Detect which cell encompasses the target text, then output its (x, y) center coordinate. 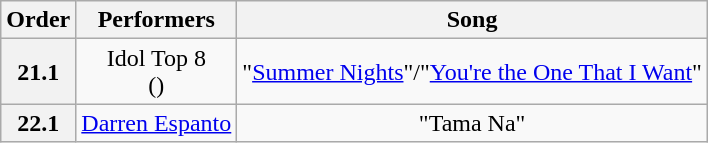
"Tama Na" (472, 123)
"Summer Nights"/"You're the One That I Want" (472, 72)
Order (38, 20)
21.1 (38, 72)
22.1 (38, 123)
Performers (156, 20)
Song (472, 20)
Idol Top 8 () (156, 72)
Darren Espanto (156, 123)
